Scan for the cell matching the given text and deliver its [x, y] coordinate at center. 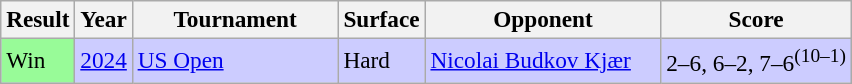
Result [38, 19]
Nicolai Budkov Kjær [543, 60]
Surface [382, 19]
2–6, 6–2, 7–6(10–1) [756, 60]
Opponent [543, 19]
Win [38, 60]
Year [104, 19]
Tournament [235, 19]
Hard [382, 60]
Score [756, 19]
2024 [104, 60]
US Open [235, 60]
